Output the (x, y) coordinate of the center of the cell containing the given text.  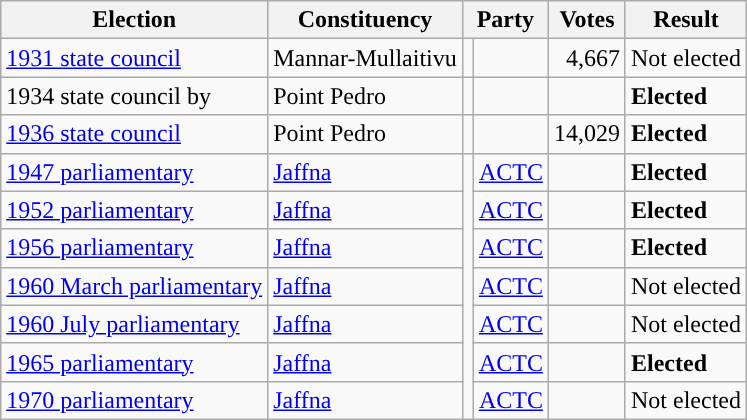
1965 parliamentary (134, 362)
Votes (586, 20)
1970 parliamentary (134, 400)
1960 July parliamentary (134, 324)
Election (134, 20)
1960 March parliamentary (134, 286)
4,667 (586, 58)
14,029 (586, 134)
1952 parliamentary (134, 210)
Mannar-Mullaitivu (366, 58)
1956 parliamentary (134, 248)
Party (505, 20)
1947 parliamentary (134, 172)
Constituency (366, 20)
1936 state council (134, 134)
Result (686, 20)
1931 state council (134, 58)
1934 state council by (134, 96)
